Return the [X, Y] coordinate for the center point of the cell that contains the specified text.  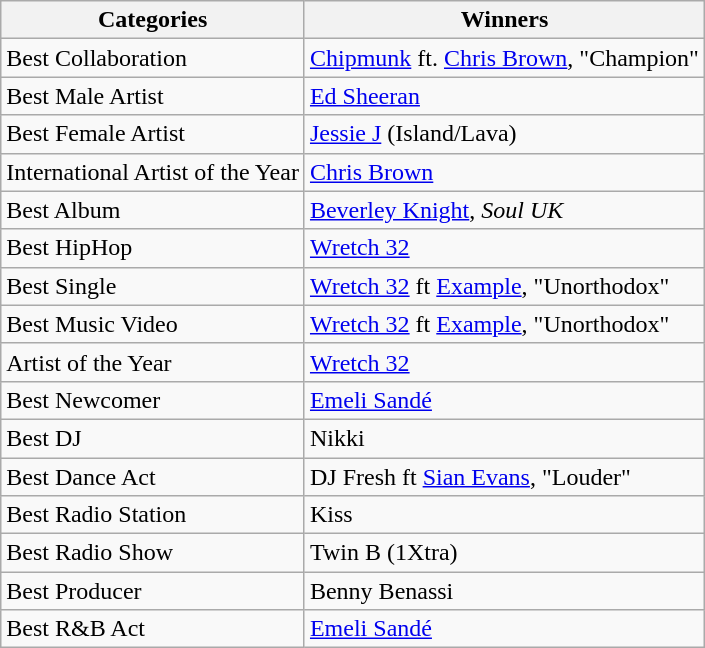
Winners [504, 20]
Best Producer [153, 591]
Jessie J (Island/Lava) [504, 134]
Best Album [153, 210]
Best Single [153, 286]
Best R&B Act [153, 629]
Best Newcomer [153, 400]
Best Dance Act [153, 477]
Beverley Knight, Soul UK [504, 210]
Best HipHop [153, 248]
Nikki [504, 438]
Best Female Artist [153, 134]
International Artist of the Year [153, 172]
Best Male Artist [153, 96]
Best Radio Show [153, 553]
Best Collaboration [153, 58]
Kiss [504, 515]
Ed Sheeran [504, 96]
Categories [153, 20]
Chipmunk ft. Chris Brown, "Champion" [504, 58]
Artist of the Year [153, 362]
Best Music Video [153, 324]
Chris Brown [504, 172]
Best DJ [153, 438]
DJ Fresh ft Sian Evans, "Louder" [504, 477]
Twin B (1Xtra) [504, 553]
Best Radio Station [153, 515]
Benny Benassi [504, 591]
